Extract the [X, Y] coordinate from the center of the cell holding the provided text.  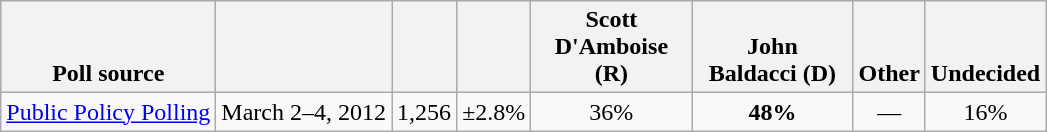
ScottD'Amboise (R) [612, 47]
36% [612, 112]
Undecided [985, 47]
Poll source [108, 47]
1,256 [424, 112]
48% [772, 112]
Public Policy Polling [108, 112]
±2.8% [494, 112]
Other [889, 47]
16% [985, 112]
March 2–4, 2012 [304, 112]
— [889, 112]
JohnBaldacci (D) [772, 47]
